Scan for the cell matching the given text and deliver its [X, Y] coordinate at center. 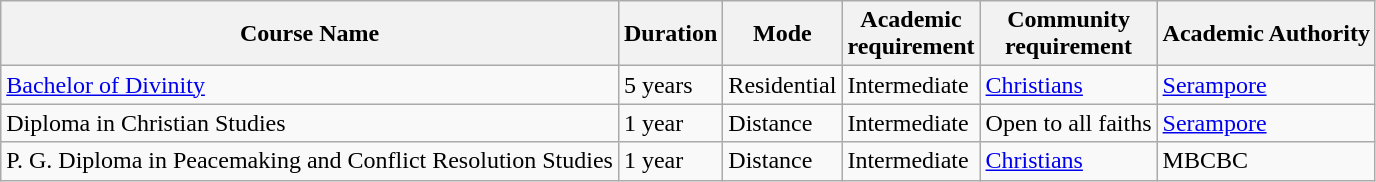
5 years [670, 85]
Course Name [310, 34]
Mode [782, 34]
Bachelor of Divinity [310, 85]
Open to all faiths [1068, 123]
P. G. Diploma in Peacemaking and Conflict Resolution Studies [310, 161]
Duration [670, 34]
Academic requirement [911, 34]
Diploma in Christian Studies [310, 123]
MBCBC [1266, 161]
Academic Authority [1266, 34]
Community requirement [1068, 34]
Residential [782, 85]
